Extract the (x, y) coordinate from the center of the cell holding the provided text.  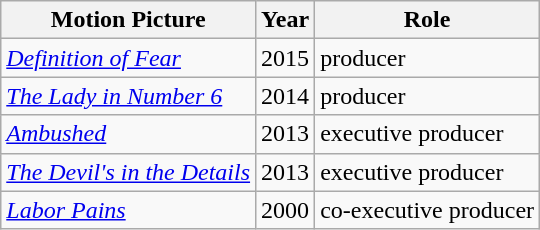
Year (286, 20)
Motion Picture (128, 20)
Labor Pains (128, 210)
2014 (286, 96)
The Lady in Number 6 (128, 96)
2000 (286, 210)
2015 (286, 58)
The Devil's in the Details (128, 172)
Ambushed (128, 134)
Definition of Fear (128, 58)
Role (428, 20)
co-executive producer (428, 210)
